For the text-containing cell, return its midpoint in [X, Y] coordinate format. 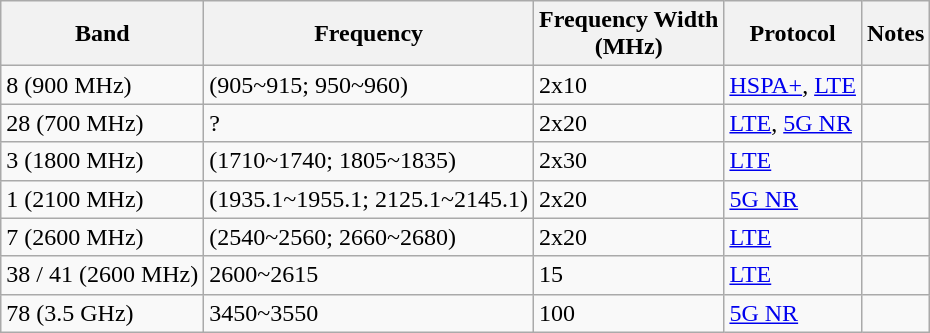
Frequency Width(MHz) [628, 34]
Protocol [793, 34]
HSPA+, LTE [793, 85]
(1710~1740; 1805~1835) [369, 161]
1 (2100 MHz) [102, 199]
Frequency [369, 34]
? [369, 123]
28 (700 MHz) [102, 123]
7 (2600 MHz) [102, 237]
2600~2615 [369, 275]
3450~3550 [369, 313]
100 [628, 313]
38 / 41 (2600 MHz) [102, 275]
LTE, 5G NR [793, 123]
2x10 [628, 85]
3 (1800 MHz) [102, 161]
(2540~2560; 2660~2680) [369, 237]
15 [628, 275]
8 (900 MHz) [102, 85]
(1935.1~1955.1; 2125.1~2145.1) [369, 199]
(905~915; 950~960) [369, 85]
Band [102, 34]
2x30 [628, 161]
78 (3.5 GHz) [102, 313]
Notes [895, 34]
